Find where the given text appears and provide that cell's center as (X, Y) coordinate. 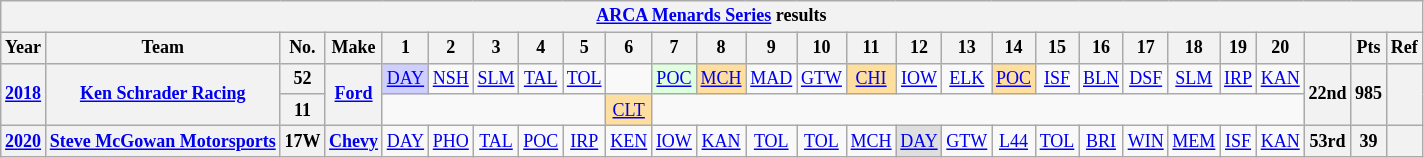
17 (1146, 48)
15 (1056, 48)
L44 (1014, 140)
2018 (24, 94)
CLT (629, 110)
Ref (1404, 48)
Year (24, 48)
ARCA Menards Series results (712, 16)
ELK (967, 78)
BRI (1102, 140)
No. (302, 48)
5 (584, 48)
18 (1194, 48)
PHO (450, 140)
Steve McGowan Motorsports (162, 140)
Ford (354, 94)
6 (629, 48)
53rd (1328, 140)
KEN (629, 140)
22nd (1328, 94)
2 (450, 48)
3 (496, 48)
MAD (772, 78)
10 (822, 48)
39 (1369, 140)
8 (721, 48)
Team (162, 48)
Chevy (354, 140)
12 (919, 48)
MEM (1194, 140)
19 (1238, 48)
7 (674, 48)
4 (541, 48)
NSH (450, 78)
DSF (1146, 78)
Make (354, 48)
Ken Schrader Racing (162, 94)
16 (1102, 48)
Pts (1369, 48)
17W (302, 140)
20 (1280, 48)
WIN (1146, 140)
9 (772, 48)
2020 (24, 140)
985 (1369, 94)
BLN (1102, 78)
1 (405, 48)
CHI (871, 78)
14 (1014, 48)
13 (967, 48)
52 (302, 78)
